Determine the (X, Y) coordinate at the center of the cell enclosing the given text.  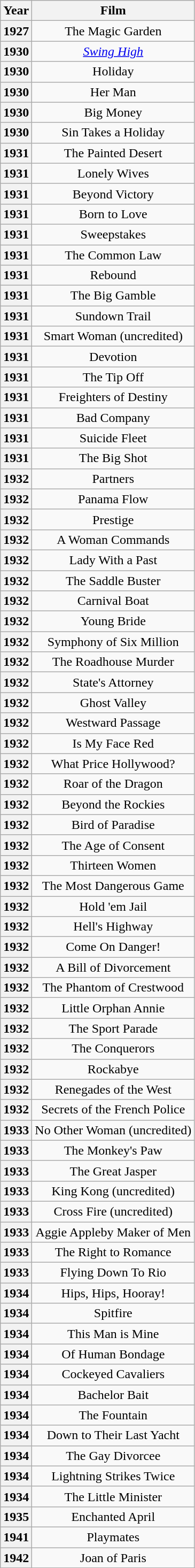
Bachelor Bait (113, 1395)
Little Orphan Annie (113, 1008)
Lightning Strikes Twice (113, 1476)
The Common Law (113, 255)
Westward Passage (113, 723)
The Great Jasper (113, 1171)
Is My Face Red (113, 743)
The Tip Off (113, 377)
Young Bride (113, 621)
Of Human Bondage (113, 1354)
Rockabye (113, 1069)
Joan of Paris (113, 1558)
The Magic Garden (113, 31)
Hold 'em Jail (113, 906)
Lonely Wives (113, 173)
Freighters of Destiny (113, 397)
Secrets of the French Police (113, 1110)
1935 (16, 1517)
Partners (113, 479)
The Sport Parade (113, 1028)
Flying Down To Rio (113, 1273)
Thirteen Women (113, 865)
1942 (16, 1558)
State's Attorney (113, 682)
Ghost Valley (113, 703)
Symphony of Six Million (113, 642)
Year (16, 11)
Panama Flow (113, 499)
The Saddle Buster (113, 580)
Aggie Appleby Maker of Men (113, 1232)
Hell's Highway (113, 927)
The Phantom of Crestwood (113, 988)
Holiday (113, 72)
1941 (16, 1537)
Smart Woman (uncredited) (113, 336)
A Bill of Divorcement (113, 967)
The Roadhouse Murder (113, 662)
Bad Company (113, 418)
Big Money (113, 112)
Born to Love (113, 214)
The Conquerors (113, 1049)
Spitfire (113, 1313)
Down to Their Last Yacht (113, 1435)
Renegades of the West (113, 1089)
Sundown Trail (113, 316)
Sin Takes a Holiday (113, 133)
Carnival Boat (113, 601)
The Big Shot (113, 458)
This Man is Mine (113, 1334)
The Right to Romance (113, 1252)
Enchanted April (113, 1517)
The Most Dangerous Game (113, 886)
What Price Hollywood? (113, 764)
Roar of the Dragon (113, 784)
King Kong (uncredited) (113, 1191)
Hips, Hips, Hooray! (113, 1293)
Film (113, 11)
Cross Fire (uncredited) (113, 1211)
Beyond the Rockies (113, 804)
Bird of Paradise (113, 825)
Rebound (113, 275)
A Woman Commands (113, 540)
Prestige (113, 519)
The Monkey's Paw (113, 1150)
The Painted Desert (113, 153)
Sweepstakes (113, 234)
Come On Danger! (113, 947)
Cockeyed Cavaliers (113, 1374)
The Gay Divorcee (113, 1456)
The Big Gamble (113, 296)
Lady With a Past (113, 560)
The Little Minister (113, 1496)
Suicide Fleet (113, 438)
No Other Woman (uncredited) (113, 1130)
1927 (16, 31)
Beyond Victory (113, 194)
Playmates (113, 1537)
The Age of Consent (113, 845)
Her Man (113, 92)
Swing High (113, 51)
Devotion (113, 357)
The Fountain (113, 1415)
